Pinpoint the cell where the given text exists, returning its (X, Y) midpoint coordinate. 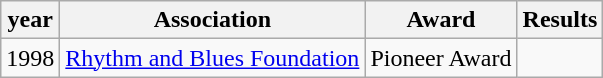
Award (441, 20)
Association (212, 20)
Pioneer Award (441, 58)
year (30, 20)
Rhythm and Blues Foundation (212, 58)
1998 (30, 58)
Results (560, 20)
